Search for the cell housing the specified text and yield its (x, y) center coordinate. 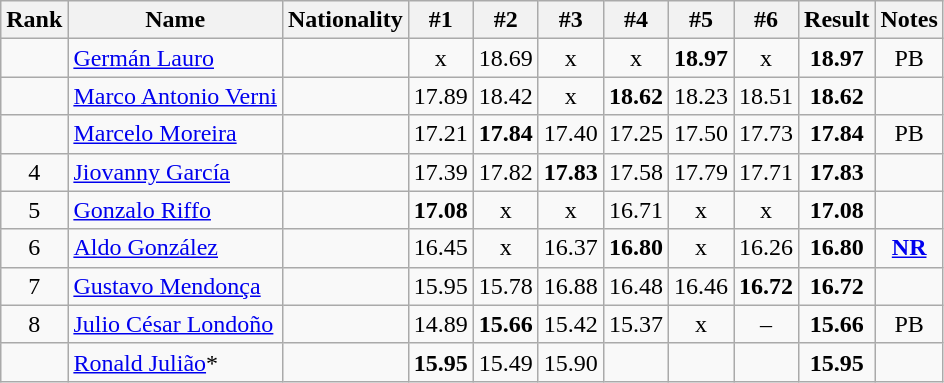
16.26 (766, 248)
6 (34, 248)
Rank (34, 20)
Germán Lauro (176, 58)
Nationality (345, 20)
Ronald Julião* (176, 362)
#4 (636, 20)
7 (34, 286)
Jiovanny García (176, 172)
NR (909, 248)
18.42 (506, 96)
– (766, 324)
18.51 (766, 96)
17.73 (766, 134)
#1 (440, 20)
8 (34, 324)
Marcelo Moreira (176, 134)
18.69 (506, 58)
Gonzalo Riffo (176, 210)
17.58 (636, 172)
18.23 (700, 96)
16.45 (440, 248)
17.50 (700, 134)
14.89 (440, 324)
17.40 (570, 134)
17.21 (440, 134)
17.25 (636, 134)
16.46 (700, 286)
Name (176, 20)
#6 (766, 20)
Marco Antonio Verni (176, 96)
17.82 (506, 172)
17.71 (766, 172)
#3 (570, 20)
4 (34, 172)
16.37 (570, 248)
15.90 (570, 362)
Julio César Londoño (176, 324)
17.89 (440, 96)
15.78 (506, 286)
Aldo González (176, 248)
16.88 (570, 286)
15.37 (636, 324)
Result (837, 20)
17.79 (700, 172)
16.71 (636, 210)
15.42 (570, 324)
#5 (700, 20)
5 (34, 210)
#2 (506, 20)
Gustavo Mendonça (176, 286)
Notes (909, 20)
15.49 (506, 362)
17.39 (440, 172)
16.48 (636, 286)
